For the text-containing cell, return its midpoint in (X, Y) coordinate format. 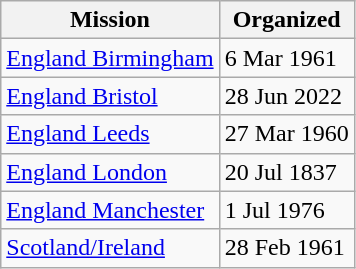
1 Jul 1976 (286, 210)
England London (110, 172)
England Manchester (110, 210)
28 Jun 2022 (286, 96)
Scotland/Ireland (110, 248)
England Leeds (110, 134)
20 Jul 1837 (286, 172)
England Birmingham (110, 58)
England Bristol (110, 96)
Organized (286, 20)
6 Mar 1961 (286, 58)
Mission (110, 20)
27 Mar 1960 (286, 134)
28 Feb 1961 (286, 248)
